Capture the cell that displays the provided text and extract its (X, Y) central coordinate. 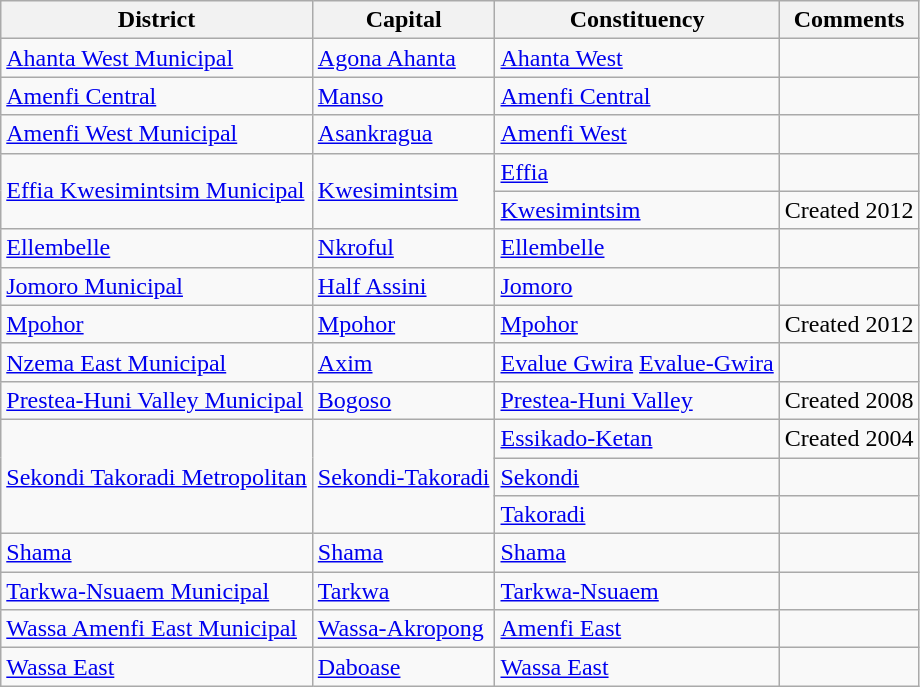
Created 2004 (849, 438)
Constituency (637, 20)
Sekondi-Takoradi (404, 476)
Sekondi Takoradi Metropolitan (157, 476)
Daboase (404, 667)
Manso (404, 96)
Amenfi East (637, 629)
Jomoro (637, 286)
Half Assini (404, 286)
Wassa-Akropong (404, 629)
Prestea-Huni Valley Municipal (157, 400)
Bogoso (404, 400)
Tarkwa-Nsuaem (637, 591)
Ahanta West (637, 58)
Tarkwa-Nsuaem Municipal (157, 591)
Wassa Amenfi East Municipal (157, 629)
Prestea-Huni Valley (637, 400)
Evalue Gwira Evalue-Gwira (637, 362)
Amenfi West (637, 134)
Created 2008 (849, 400)
Effia (637, 172)
Agona Ahanta (404, 58)
Effia Kwesimintsim Municipal (157, 191)
Comments (849, 20)
Takoradi (637, 515)
Essikado-Ketan (637, 438)
Asankragua (404, 134)
Jomoro Municipal (157, 286)
Axim (404, 362)
Amenfi West Municipal (157, 134)
Sekondi (637, 477)
Nzema East Municipal (157, 362)
District (157, 20)
Tarkwa (404, 591)
Ahanta West Municipal (157, 58)
Capital (404, 20)
Nkroful (404, 248)
